Return the [X, Y] coordinate for the center point of the cell that contains the specified text.  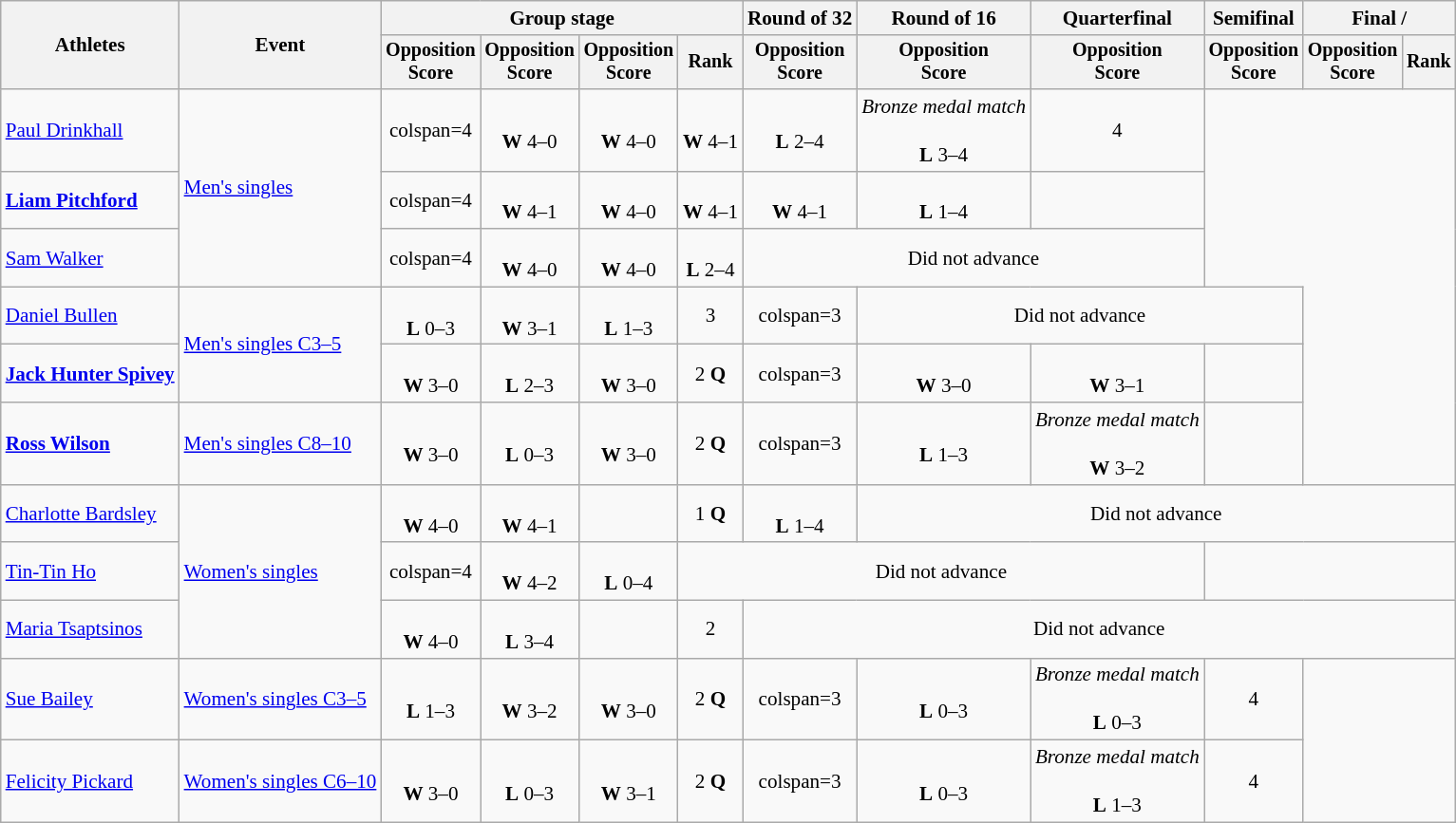
Women's singles C6–10 [281, 781]
Men's singles C3–5 [281, 345]
Maria Tsaptsinos [90, 628]
Bronze medal matchL 0–3 [1117, 699]
Daniel Bullen [90, 315]
Round of 16 [944, 17]
Felicity Pickard [90, 781]
Group stage [562, 17]
L 0–4 [629, 571]
Athletes [90, 46]
W 4–2 [530, 571]
Jack Hunter Spivey [90, 374]
Bronze medal matchL 1–3 [1117, 781]
Ross Wilson [90, 443]
Bronze medal matchW 3–2 [1117, 443]
3 [710, 315]
Tin-Tin Ho [90, 571]
Men's singles [281, 188]
1 Q [710, 513]
Men's singles C8–10 [281, 443]
Liam Pitchford [90, 199]
Sam Walker [90, 258]
Bronze medal matchL 3–4 [944, 130]
Final / [1379, 17]
L 3–4 [530, 628]
W 3–2 [530, 699]
Event [281, 46]
Women's singles C3–5 [281, 699]
Sue Bailey [90, 699]
Round of 32 [800, 17]
Women's singles [281, 571]
Quarterfinal [1117, 17]
L 2–3 [530, 374]
Paul Drinkhall [90, 130]
Charlotte Bardsley [90, 513]
2 [710, 628]
Semifinal [1254, 17]
